Return [X, Y] of the center of cell containing provided text 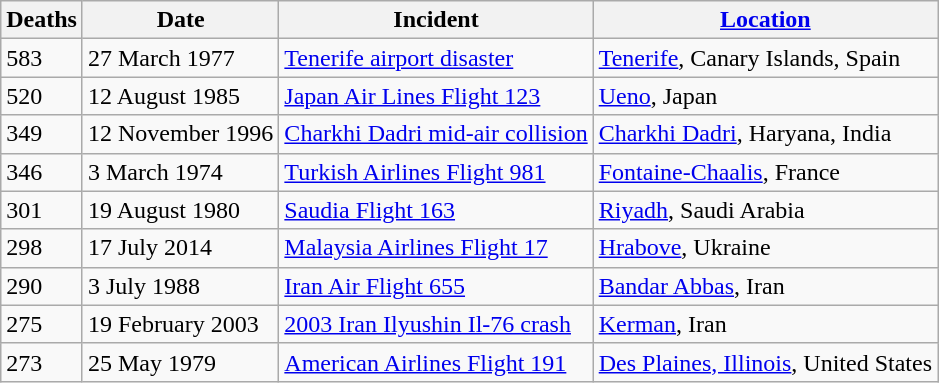
Iran Air Flight 655 [436, 286]
12 November 1996 [180, 134]
19 February 2003 [180, 324]
American Airlines Flight 191 [436, 362]
301 [42, 210]
349 [42, 134]
Charkhi Dadri mid-air collision [436, 134]
346 [42, 172]
12 August 1985 [180, 96]
Ueno, Japan [765, 96]
3 July 1988 [180, 286]
Turkish Airlines Flight 981 [436, 172]
Japan Air Lines Flight 123 [436, 96]
Kerman, Iran [765, 324]
Malaysia Airlines Flight 17 [436, 248]
275 [42, 324]
3 March 1974 [180, 172]
Des Plaines, Illinois, United States [765, 362]
25 May 1979 [180, 362]
Charkhi Dadri, Haryana, India [765, 134]
17 July 2014 [180, 248]
Saudia Flight 163 [436, 210]
298 [42, 248]
Incident [436, 20]
273 [42, 362]
Tenerife, Canary Islands, Spain [765, 58]
Fontaine-Chaalis, France [765, 172]
Deaths [42, 20]
Riyadh, Saudi Arabia [765, 210]
520 [42, 96]
2003 Iran Ilyushin Il-76 crash [436, 324]
290 [42, 286]
Tenerife airport disaster [436, 58]
Hrabove, Ukraine [765, 248]
19 August 1980 [180, 210]
Location [765, 20]
583 [42, 58]
Date [180, 20]
Bandar Abbas, Iran [765, 286]
27 March 1977 [180, 58]
